Determine the [X, Y] coordinate at the center of the cell enclosing the given text.  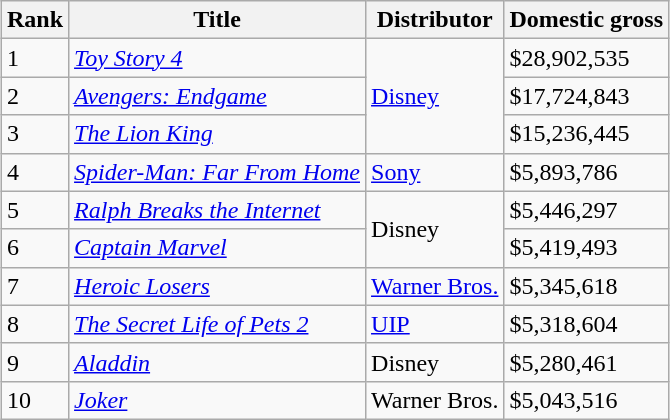
Sony [435, 172]
Spider-Man: Far From Home [218, 172]
Rank [34, 20]
Heroic Losers [218, 286]
9 [34, 362]
$17,724,843 [586, 96]
7 [34, 286]
Aladdin [218, 362]
The Lion King [218, 134]
2 [34, 96]
UIP [435, 324]
Distributor [435, 20]
Avengers: Endgame [218, 96]
10 [34, 400]
$5,280,461 [586, 362]
Joker [218, 400]
$5,345,618 [586, 286]
$5,419,493 [586, 248]
1 [34, 58]
4 [34, 172]
$5,446,297 [586, 210]
5 [34, 210]
$28,902,535 [586, 58]
$5,043,516 [586, 400]
Toy Story 4 [218, 58]
$5,318,604 [586, 324]
Title [218, 20]
The Secret Life of Pets 2 [218, 324]
$15,236,445 [586, 134]
$5,893,786 [586, 172]
3 [34, 134]
Domestic gross [586, 20]
Captain Marvel [218, 248]
6 [34, 248]
8 [34, 324]
Ralph Breaks the Internet [218, 210]
